Identify which cell holds the provided text, then report its (X, Y) central coordinate. 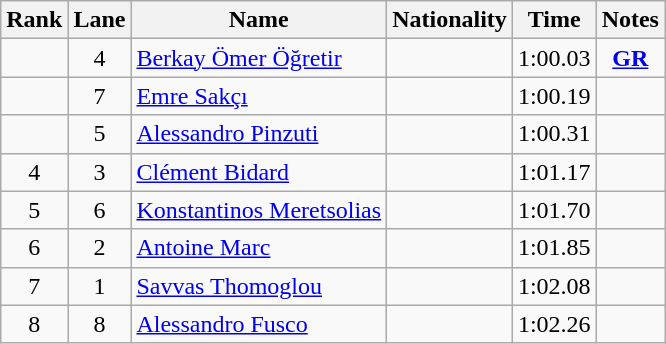
Alessandro Fusco (259, 324)
Name (259, 20)
1:00.19 (554, 96)
2 (100, 248)
1:01.85 (554, 248)
1:01.70 (554, 210)
1 (100, 286)
1:00.31 (554, 134)
Konstantinos Meretsolias (259, 210)
Notes (630, 20)
1:02.26 (554, 324)
GR (630, 58)
Clément Bidard (259, 172)
Savvas Thomoglou (259, 286)
Rank (34, 20)
Antoine Marc (259, 248)
Berkay Ömer Öğretir (259, 58)
1:02.08 (554, 286)
1:00.03 (554, 58)
Emre Sakçı (259, 96)
3 (100, 172)
Alessandro Pinzuti (259, 134)
Time (554, 20)
1:01.17 (554, 172)
Nationality (450, 20)
Lane (100, 20)
